Identify which cell holds the provided text, then report its (x, y) central coordinate. 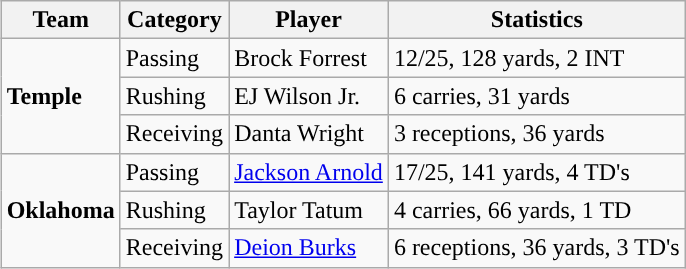
Danta Wright (309, 134)
Taylor Tatum (309, 210)
4 carries, 66 yards, 1 TD (536, 210)
Temple (60, 96)
Brock Forrest (309, 58)
3 receptions, 36 yards (536, 134)
Statistics (536, 20)
Deion Burks (309, 248)
12/25, 128 yards, 2 INT (536, 58)
Team (60, 20)
Oklahoma (60, 210)
Player (309, 20)
6 receptions, 36 yards, 3 TD's (536, 248)
17/25, 141 yards, 4 TD's (536, 172)
6 carries, 31 yards (536, 96)
Jackson Arnold (309, 172)
EJ Wilson Jr. (309, 96)
Category (174, 20)
